Find where the given text appears and provide that cell's center as (X, Y) coordinate. 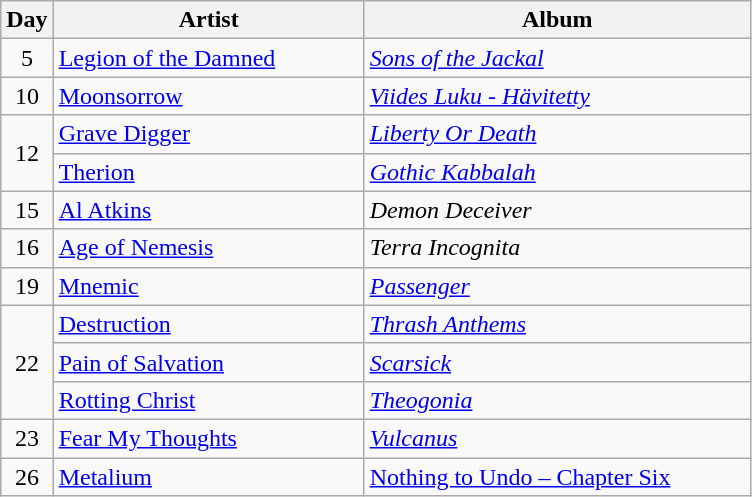
Album (557, 20)
16 (27, 248)
Demon Deceiver (557, 210)
Theogonia (557, 400)
5 (27, 58)
Sons of the Jackal (557, 58)
Moonsorrow (208, 96)
Thrash Anthems (557, 324)
22 (27, 362)
Liberty Or Death (557, 134)
Grave Digger (208, 134)
10 (27, 96)
Viides Luku - Hävitetty (557, 96)
Scarsick (557, 362)
Fear My Thoughts (208, 438)
Al Atkins (208, 210)
Therion (208, 172)
Age of Nemesis (208, 248)
26 (27, 477)
Passenger (557, 286)
Pain of Salvation (208, 362)
Rotting Christ (208, 400)
Nothing to Undo – Chapter Six (557, 477)
Metalium (208, 477)
12 (27, 153)
Day (27, 20)
15 (27, 210)
Destruction (208, 324)
Artist (208, 20)
Terra Incognita (557, 248)
Vulcanus (557, 438)
23 (27, 438)
Mnemic (208, 286)
Gothic Kabbalah (557, 172)
19 (27, 286)
Legion of the Damned (208, 58)
